Locate the cell with the specified text and output its [x, y] center coordinate. 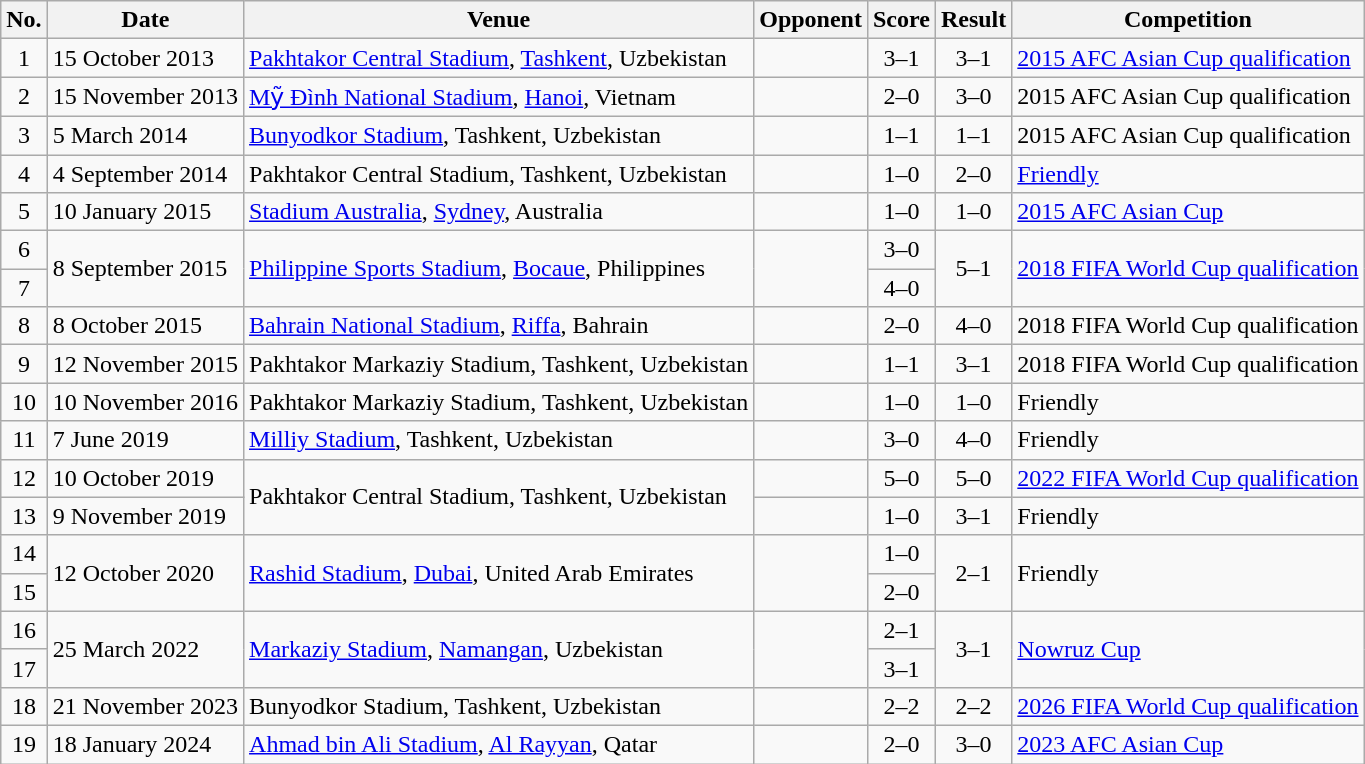
Result [973, 20]
Date [145, 20]
7 [24, 288]
8 [24, 326]
9 November 2019 [145, 516]
2015 AFC Asian Cup [1188, 212]
5–1 [973, 269]
Bahrain National Stadium, Riffa, Bahrain [499, 326]
12 [24, 478]
7 June 2019 [145, 440]
Venue [499, 20]
Competition [1188, 20]
8 September 2015 [145, 269]
Milliy Stadium, Tashkent, Uzbekistan [499, 440]
15 [24, 592]
18 January 2024 [145, 744]
Philippine Sports Stadium, Bocaue, Philippines [499, 269]
Rashid Stadium, Dubai, United Arab Emirates [499, 573]
16 [24, 630]
10 October 2019 [145, 478]
15 October 2013 [145, 58]
Score [901, 20]
10 [24, 402]
3 [24, 135]
5 [24, 212]
2 [24, 97]
10 January 2015 [145, 212]
21 November 2023 [145, 706]
Markaziy Stadium, Namangan, Uzbekistan [499, 649]
17 [24, 668]
5 March 2014 [145, 135]
11 [24, 440]
12 November 2015 [145, 364]
2026 FIFA World Cup qualification [1188, 706]
Nowruz Cup [1188, 649]
19 [24, 744]
25 March 2022 [145, 649]
14 [24, 554]
Ahmad bin Ali Stadium, Al Rayyan, Qatar [499, 744]
18 [24, 706]
No. [24, 20]
2023 AFC Asian Cup [1188, 744]
13 [24, 516]
2022 FIFA World Cup qualification [1188, 478]
6 [24, 250]
9 [24, 364]
4 [24, 173]
12 October 2020 [145, 573]
Opponent [811, 20]
1 [24, 58]
Mỹ Đình National Stadium, Hanoi, Vietnam [499, 97]
Stadium Australia, Sydney, Australia [499, 212]
10 November 2016 [145, 402]
8 October 2015 [145, 326]
4 September 2014 [145, 173]
15 November 2013 [145, 97]
